Locate the cell with the specified text and output its (x, y) center coordinate. 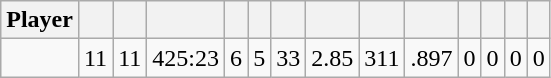
33 (288, 58)
6 (236, 58)
5 (260, 58)
Player (40, 20)
425:23 (186, 58)
311 (382, 58)
2.85 (332, 58)
.897 (432, 58)
